Return [x, y] of the center of cell containing provided text 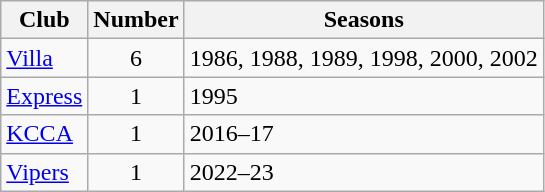
1995 [364, 96]
Club [44, 20]
KCCA [44, 134]
Express [44, 96]
6 [136, 58]
Seasons [364, 20]
2022–23 [364, 172]
1986, 1988, 1989, 1998, 2000, 2002 [364, 58]
Number [136, 20]
Villa [44, 58]
2016–17 [364, 134]
Vipers [44, 172]
